Determine the [x, y] coordinate at the center of the cell enclosing the given text.  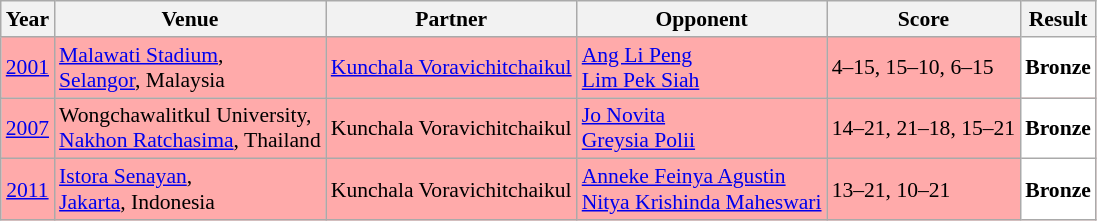
Ang Li Peng Lim Pek Siah [702, 68]
2007 [28, 128]
Result [1058, 19]
2011 [28, 190]
13–21, 10–21 [924, 190]
2001 [28, 68]
Opponent [702, 19]
Jo Novita Greysia Polii [702, 128]
4–15, 15–10, 6–15 [924, 68]
Year [28, 19]
Anneke Feinya Agustin Nitya Krishinda Maheswari [702, 190]
Malawati Stadium,Selangor, Malaysia [190, 68]
14–21, 21–18, 15–21 [924, 128]
Istora Senayan,Jakarta, Indonesia [190, 190]
Partner [452, 19]
Wongchawalitkul University,Nakhon Ratchasima, Thailand [190, 128]
Score [924, 19]
Venue [190, 19]
